Output the (x, y) coordinate of the center of the cell containing the given text.  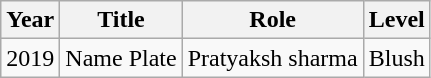
Blush (396, 58)
Name Plate (121, 58)
2019 (30, 58)
Year (30, 20)
Role (272, 20)
Title (121, 20)
Level (396, 20)
Pratyaksh sharma (272, 58)
